Provide the [x, y] coordinate of the cell's center where the given text is located.  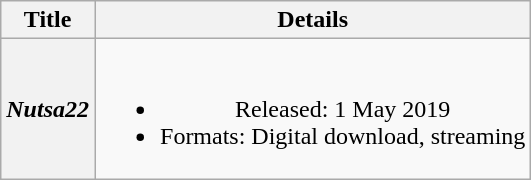
Details [312, 20]
Released: 1 May 2019Formats: Digital download, streaming [312, 109]
Nutsa22 [48, 109]
Title [48, 20]
